Identify which cell holds the provided text, then report its (X, Y) central coordinate. 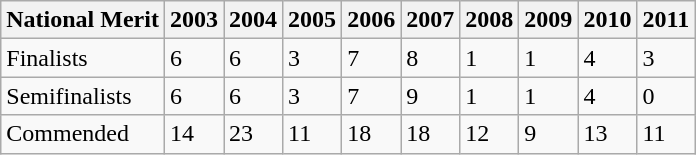
12 (490, 134)
2006 (372, 20)
Semifinalists (83, 96)
2009 (548, 20)
8 (430, 58)
2003 (194, 20)
23 (254, 134)
2004 (254, 20)
2007 (430, 20)
Commended (83, 134)
2005 (312, 20)
13 (608, 134)
14 (194, 134)
Finalists (83, 58)
2008 (490, 20)
National Merit (83, 20)
2010 (608, 20)
2011 (666, 20)
0 (666, 96)
